Find where the given text appears and provide that cell's center as [X, Y] coordinate. 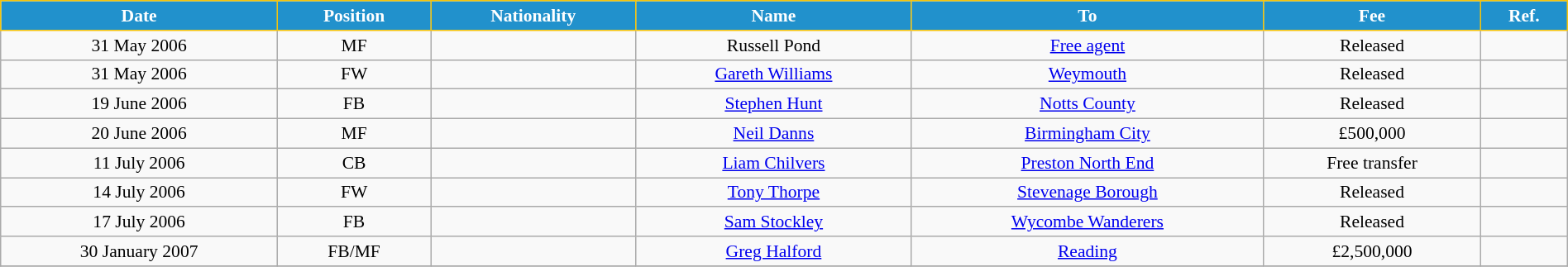
Liam Chilvers [774, 163]
Fee [1372, 16]
Name [774, 16]
To [1088, 16]
Tony Thorpe [774, 193]
Reading [1088, 251]
Wycombe Wanderers [1088, 222]
Date [139, 16]
Preston North End [1088, 163]
Free transfer [1372, 163]
Weymouth [1088, 74]
20 June 2006 [139, 134]
14 July 2006 [139, 193]
CB [354, 163]
FB/MF [354, 251]
£2,500,000 [1372, 251]
Birmingham City [1088, 134]
Gareth Williams [774, 74]
Neil Danns [774, 134]
Notts County [1088, 104]
Position [354, 16]
Greg Halford [774, 251]
30 January 2007 [139, 251]
Nationality [533, 16]
Stephen Hunt [774, 104]
Stevenage Borough [1088, 193]
Sam Stockley [774, 222]
11 July 2006 [139, 163]
Free agent [1088, 45]
Russell Pond [774, 45]
Ref. [1523, 16]
19 June 2006 [139, 104]
£500,000 [1372, 134]
17 July 2006 [139, 222]
